Return the [X, Y] coordinate for the center point of the cell that contains the specified text.  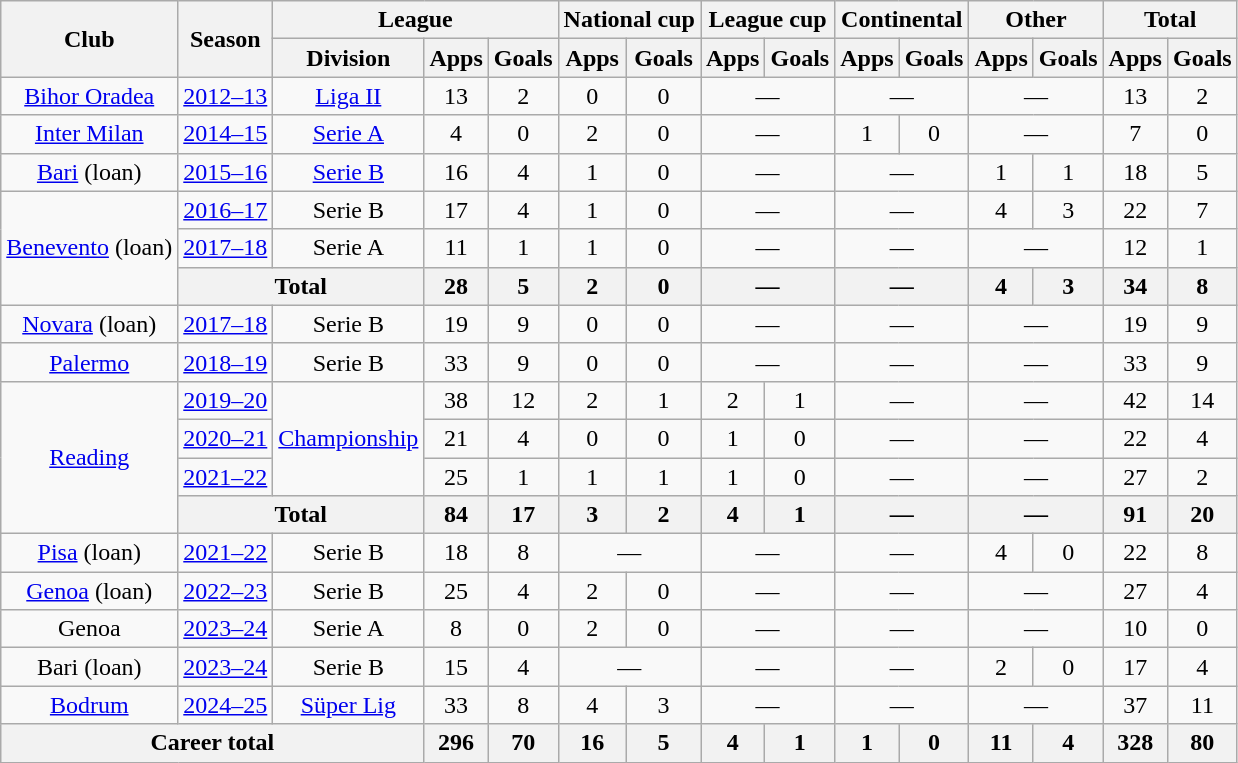
Benevento (loan) [90, 248]
Club [90, 39]
Pisa (loan) [90, 553]
2018–19 [226, 362]
Continental [902, 20]
Championship [348, 438]
2012–13 [226, 96]
91 [1135, 515]
28 [456, 286]
Career total [212, 743]
2024–25 [226, 705]
Liga II [348, 96]
Reading [90, 457]
14 [1202, 400]
Palermo [90, 362]
38 [456, 400]
Genoa [90, 629]
2019–20 [226, 400]
League cup [767, 20]
20 [1202, 515]
2014–15 [226, 134]
2016–17 [226, 210]
Genoa (loan) [90, 591]
Division [348, 58]
34 [1135, 286]
2015–16 [226, 172]
Novara (loan) [90, 324]
2022–23 [226, 591]
80 [1202, 743]
Süper Lig [348, 705]
42 [1135, 400]
Bihor Oradea [90, 96]
Bodrum [90, 705]
328 [1135, 743]
84 [456, 515]
League [416, 20]
21 [456, 438]
15 [456, 667]
National cup [629, 20]
70 [523, 743]
10 [1135, 629]
Inter Milan [90, 134]
296 [456, 743]
Season [226, 39]
Other [1036, 20]
37 [1135, 705]
2020–21 [226, 438]
